Provide the (X, Y) coordinate of the cell's center where the given text is located.  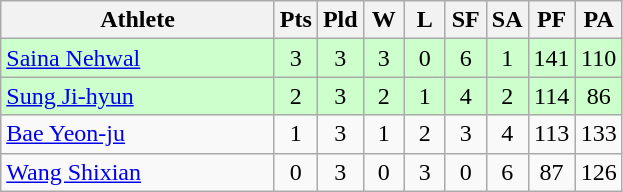
Saina Nehwal (138, 58)
87 (552, 172)
Athlete (138, 20)
PA (598, 20)
141 (552, 58)
110 (598, 58)
126 (598, 172)
Pld (340, 20)
86 (598, 96)
SA (507, 20)
113 (552, 134)
133 (598, 134)
SF (466, 20)
114 (552, 96)
Wang Shixian (138, 172)
W (384, 20)
PF (552, 20)
Pts (296, 20)
Sung Ji-hyun (138, 96)
L (424, 20)
Bae Yeon-ju (138, 134)
